Identify which cell holds the provided text, then report its [X, Y] central coordinate. 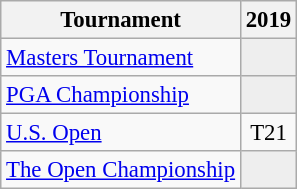
U.S. Open [121, 133]
PGA Championship [121, 95]
T21 [268, 133]
Masters Tournament [121, 58]
Tournament [121, 20]
2019 [268, 20]
The Open Championship [121, 170]
